For the text-containing cell, return its midpoint in (x, y) coordinate format. 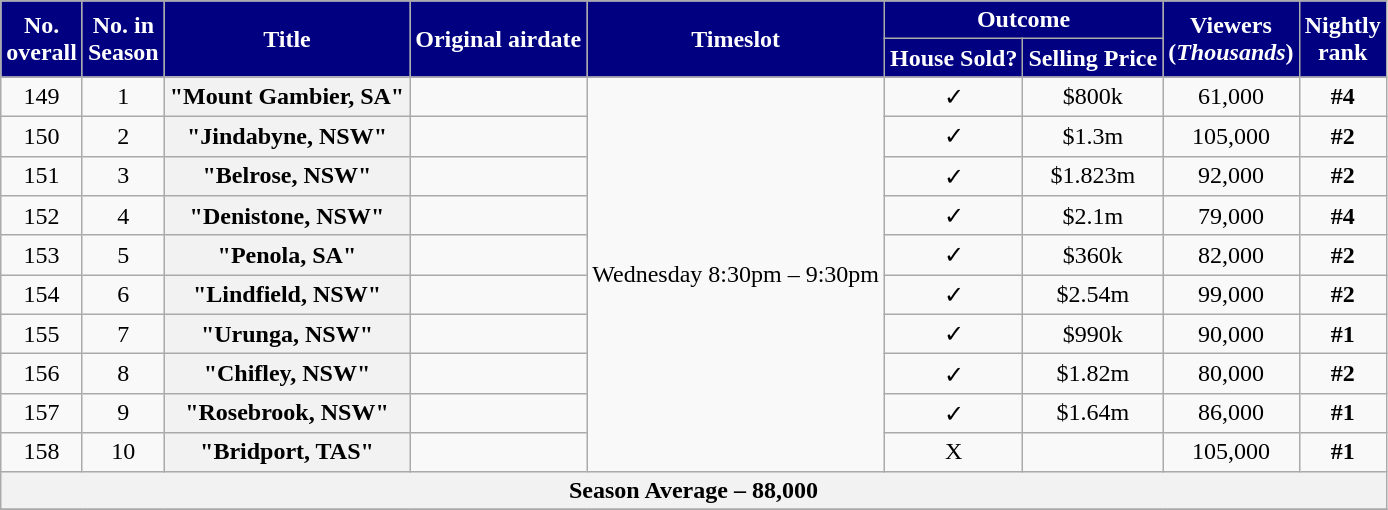
$2.54m (1093, 295)
6 (123, 295)
86,000 (1231, 413)
No. overall (42, 39)
Viewers(Thousands) (1231, 39)
"Jindabyne, NSW" (287, 136)
$1.82m (1093, 374)
$1.823m (1093, 176)
X (954, 452)
Selling Price (1093, 58)
2 (123, 136)
No. in Season (123, 39)
158 (42, 452)
$360k (1093, 255)
5 (123, 255)
"Penola, SA" (287, 255)
82,000 (1231, 255)
"Mount Gambier, SA" (287, 97)
1 (123, 97)
80,000 (1231, 374)
"Urunga, NSW" (287, 334)
90,000 (1231, 334)
$800k (1093, 97)
"Chifley, NSW" (287, 374)
4 (123, 216)
$1.64m (1093, 413)
$990k (1093, 334)
"Lindfield, NSW" (287, 295)
79,000 (1231, 216)
156 (42, 374)
3 (123, 176)
Season Average – 88,000 (694, 490)
10 (123, 452)
$1.3m (1093, 136)
154 (42, 295)
Nightlyrank (1342, 39)
8 (123, 374)
$2.1m (1093, 216)
99,000 (1231, 295)
Timeslot (736, 39)
"Rosebrook, NSW" (287, 413)
9 (123, 413)
House Sold? (954, 58)
7 (123, 334)
152 (42, 216)
61,000 (1231, 97)
151 (42, 176)
"Bridport, TAS" (287, 452)
92,000 (1231, 176)
"Belrose, NSW" (287, 176)
157 (42, 413)
Title (287, 39)
Outcome (1024, 20)
155 (42, 334)
"Denistone, NSW" (287, 216)
Original airdate (498, 39)
153 (42, 255)
149 (42, 97)
150 (42, 136)
Wednesday 8:30pm – 9:30pm (736, 274)
